Provide the [X, Y] coordinate of the cell's center where the given text is located.  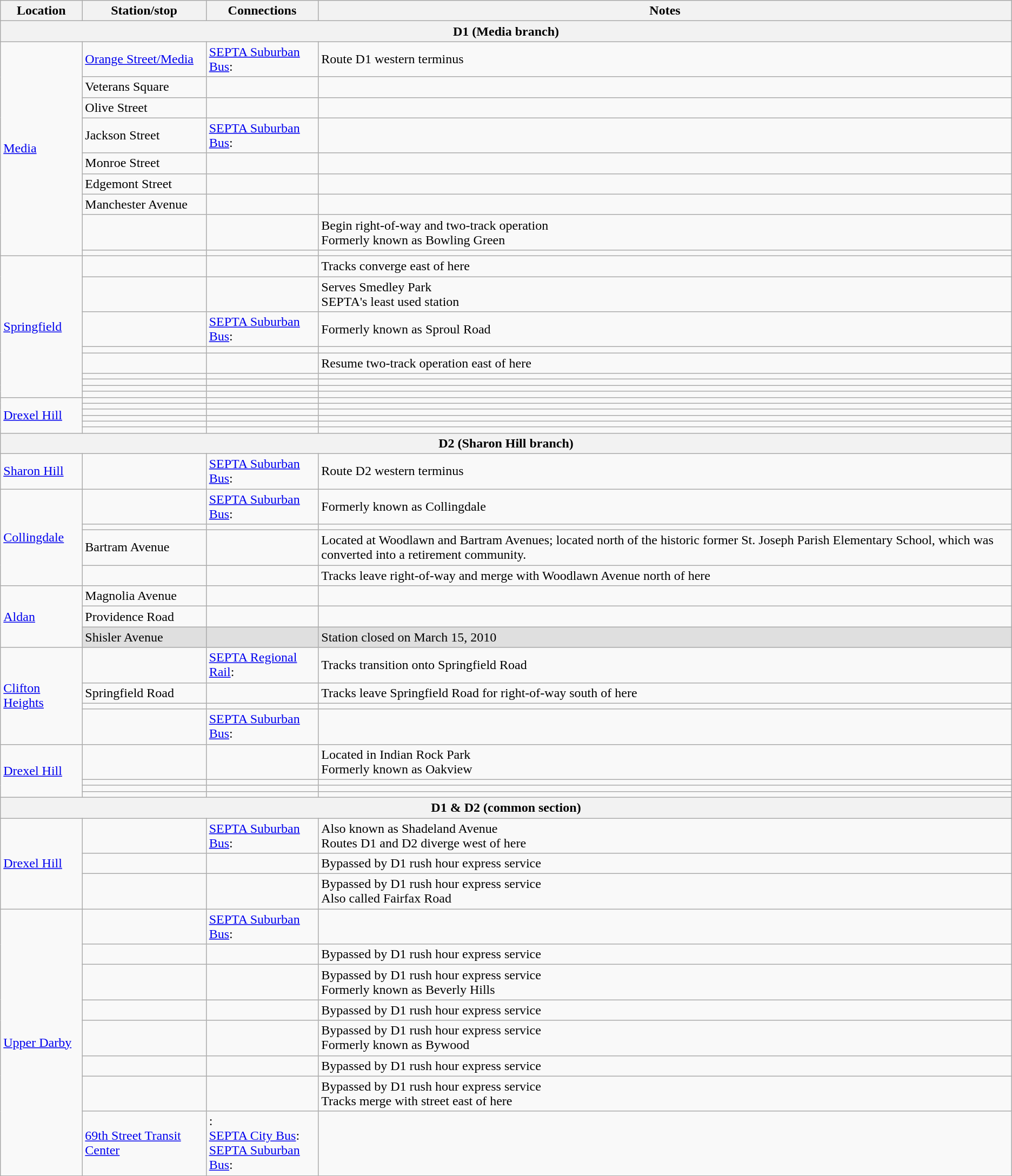
D1 & D2 (common section) [506, 807]
Bypassed by D1 rush hour express serviceTracks merge with street east of here [665, 1094]
SEPTA Regional Rail: [262, 665]
Springfield Road [144, 693]
Olive Street [144, 108]
Located in Indian Rock ParkFormerly known as Oakview [665, 762]
Bartram Avenue [144, 548]
Resume two-track operation east of here [665, 363]
Also known as Shadeland AvenueRoutes D1 and D2 diverge west of here [665, 836]
Springfield [41, 326]
Clifton Heights [41, 696]
Monroe Street [144, 163]
Veterans Square [144, 87]
Bypassed by D1 rush hour express serviceFormerly known as Beverly Hills [665, 983]
Bypassed by D1 rush hour express serviceFormerly known as Bywood [665, 1038]
Jackson Street [144, 135]
Magnolia Avenue [144, 596]
Connections [262, 11]
Begin right-of-way and two-track operationFormerly known as Bowling Green [665, 232]
Station closed on March 15, 2010 [665, 637]
Shisler Avenue [144, 637]
Route D1 western terminus [665, 59]
D2 (Sharon Hill branch) [506, 443]
Station/stop [144, 11]
: SEPTA City Bus: SEPTA Suburban Bus: [262, 1144]
Formerly known as Collingdale [665, 506]
Tracks transition onto Springfield Road [665, 665]
Edgemont Street [144, 184]
Orange Street/Media [144, 59]
Tracks leave Springfield Road for right-of-way south of here [665, 693]
Media [41, 149]
Bypassed by D1 rush hour express serviceAlso called Fairfax Road [665, 892]
Manchester Avenue [144, 204]
Serves Smedley ParkSEPTA's least used station [665, 294]
Notes [665, 11]
69th Street Transit Center [144, 1144]
Providence Road [144, 617]
Tracks leave right-of-way and merge with Woodlawn Avenue north of here [665, 576]
D1 (Media branch) [506, 31]
Route D2 western terminus [665, 471]
Location [41, 11]
Sharon Hill [41, 471]
Collingdale [41, 537]
Tracks converge east of here [665, 266]
Aldan [41, 617]
Formerly known as Sproul Road [665, 330]
Upper Darby [41, 1043]
